Scan for the cell matching the given text and deliver its [X, Y] coordinate at center. 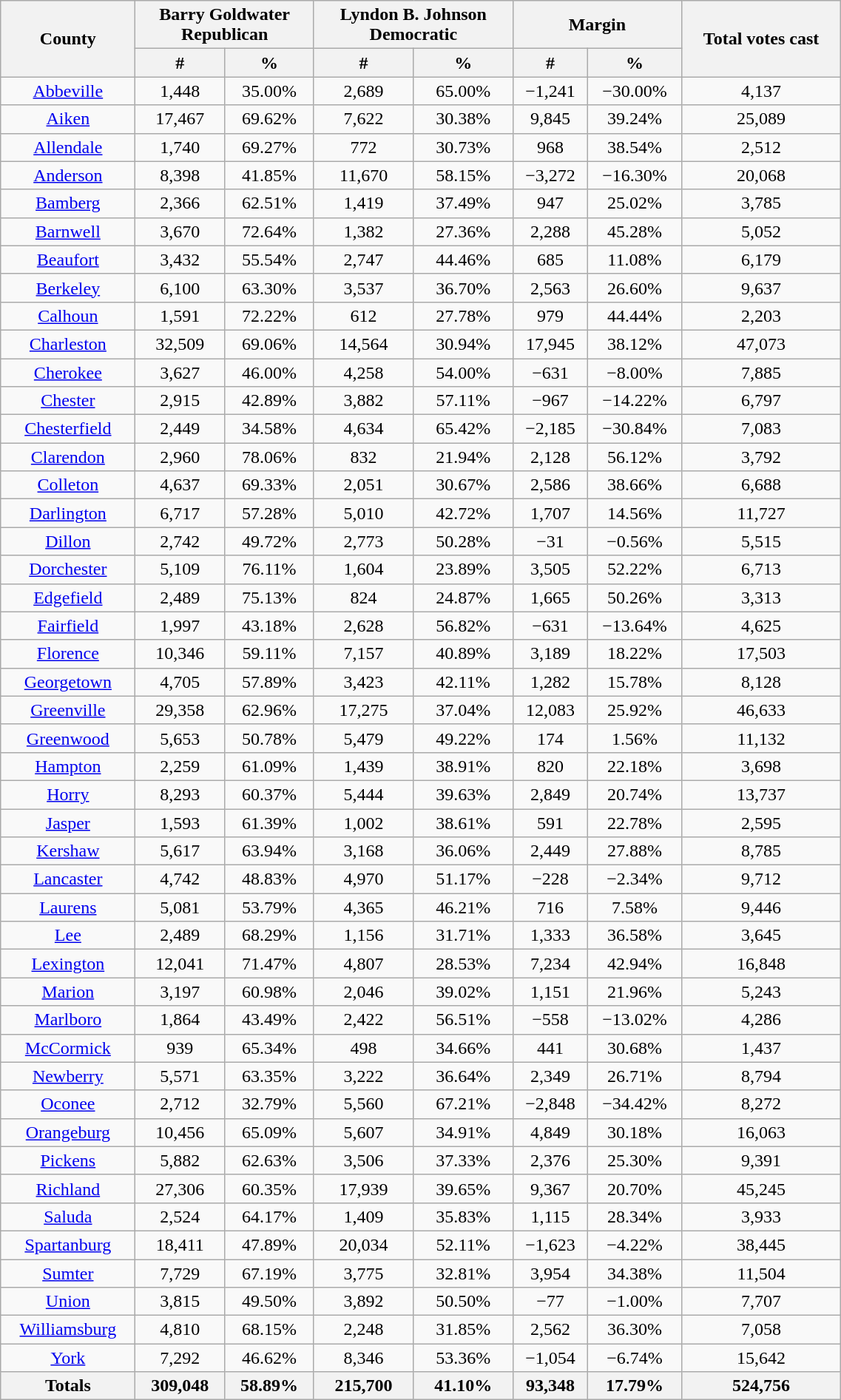
38.66% [635, 485]
38.61% [463, 823]
−13.02% [635, 1020]
42.11% [463, 682]
21.96% [635, 992]
−30.84% [635, 429]
Lyndon B. JohnsonDemocratic [413, 25]
52.11% [463, 1245]
23.89% [463, 569]
Clarendon [68, 457]
Calhoun [68, 316]
Berkeley [68, 288]
12,083 [550, 710]
27.88% [635, 851]
−14.22% [635, 401]
−558 [550, 1020]
62.51% [269, 203]
9,712 [761, 879]
4,637 [180, 485]
7,157 [364, 654]
62.63% [269, 1160]
5,571 [180, 1076]
36.30% [635, 1330]
34.66% [463, 1048]
−13.64% [635, 626]
55.54% [269, 260]
53.36% [463, 1358]
4,634 [364, 429]
2,422 [364, 1020]
2,747 [364, 260]
17.79% [635, 1386]
24.87% [463, 598]
Laurens [68, 907]
5,081 [180, 907]
772 [364, 147]
39.24% [635, 119]
2,628 [364, 626]
1,437 [761, 1048]
54.00% [463, 372]
30.18% [635, 1132]
28.34% [635, 1217]
3,815 [180, 1302]
Horry [68, 794]
2,046 [364, 992]
63.35% [269, 1076]
20,034 [364, 1245]
60.37% [269, 794]
2,712 [180, 1104]
1,419 [364, 203]
Saluda [68, 1217]
9,845 [550, 119]
62.96% [269, 710]
5,560 [364, 1104]
40.89% [463, 654]
−1,054 [550, 1358]
−228 [550, 879]
46.21% [463, 907]
3,645 [761, 936]
174 [550, 738]
25,089 [761, 119]
−1,623 [550, 1245]
Spartanburg [68, 1245]
2,742 [180, 541]
75.13% [269, 598]
Chesterfield [68, 429]
7,729 [180, 1273]
−3,272 [550, 175]
−2,185 [550, 429]
Allendale [68, 147]
8,346 [364, 1358]
32,509 [180, 344]
Lexington [68, 964]
1,115 [550, 1217]
60.35% [269, 1188]
30.67% [463, 485]
30.68% [635, 1048]
3,423 [364, 682]
Abbeville [68, 91]
27.78% [463, 316]
4,137 [761, 91]
49.22% [463, 738]
2,960 [180, 457]
2,248 [364, 1330]
8,785 [761, 851]
42.94% [635, 964]
2,915 [180, 401]
11.08% [635, 260]
28.53% [463, 964]
14.56% [635, 513]
10,346 [180, 654]
22.18% [635, 766]
5,243 [761, 992]
2,562 [550, 1330]
Charleston [68, 344]
39.02% [463, 992]
41.85% [269, 175]
Anderson [68, 175]
939 [180, 1048]
2,128 [550, 457]
34.91% [463, 1132]
7.58% [635, 907]
34.58% [269, 429]
47.89% [269, 1245]
2,288 [550, 231]
15,642 [761, 1358]
4,286 [761, 1020]
2,849 [550, 794]
2,376 [550, 1160]
50.28% [463, 541]
9,367 [550, 1188]
71.47% [269, 964]
968 [550, 147]
5,607 [364, 1132]
38.54% [635, 147]
1,997 [180, 626]
1,604 [364, 569]
8,293 [180, 794]
Greenwood [68, 738]
8,398 [180, 175]
309,048 [180, 1386]
72.64% [269, 231]
2,349 [550, 1076]
1,665 [550, 598]
69.33% [269, 485]
37.49% [463, 203]
Marion [68, 992]
−2,848 [550, 1104]
38,445 [761, 1245]
Florence [68, 654]
50.50% [463, 1302]
Aiken [68, 119]
17,275 [364, 710]
1.56% [635, 738]
46.00% [269, 372]
57.11% [463, 401]
2,563 [550, 288]
2,773 [364, 541]
3,537 [364, 288]
37.04% [463, 710]
612 [364, 316]
3,222 [364, 1076]
67.19% [269, 1273]
−4.22% [635, 1245]
Newberry [68, 1076]
25.02% [635, 203]
12,041 [180, 964]
Colleton [68, 485]
4,849 [550, 1132]
61.09% [269, 766]
29,358 [180, 710]
3,313 [761, 598]
63.94% [269, 851]
Georgetown [68, 682]
11,727 [761, 513]
3,197 [180, 992]
5,444 [364, 794]
5,010 [364, 513]
32.81% [463, 1273]
Edgefield [68, 598]
46,633 [761, 710]
2,366 [180, 203]
38.12% [635, 344]
4,742 [180, 879]
2,203 [761, 316]
Barnwell [68, 231]
93,348 [550, 1386]
Pickens [68, 1160]
65.42% [463, 429]
65.00% [463, 91]
68.15% [269, 1330]
685 [550, 260]
65.34% [269, 1048]
3,785 [761, 203]
39.63% [463, 794]
18.22% [635, 654]
1,409 [364, 1217]
30.73% [463, 147]
58.89% [269, 1386]
2,512 [761, 147]
53.79% [269, 907]
57.28% [269, 513]
1,156 [364, 936]
Richland [68, 1188]
Greenville [68, 710]
6,100 [180, 288]
3,670 [180, 231]
McCormick [68, 1048]
County [68, 38]
Barry GoldwaterRepublican [225, 25]
3,792 [761, 457]
63.30% [269, 288]
Kershaw [68, 851]
18,411 [180, 1245]
37.33% [463, 1160]
27,306 [180, 1188]
4,625 [761, 626]
13,737 [761, 794]
979 [550, 316]
5,109 [180, 569]
Orangeburg [68, 1132]
4,705 [180, 682]
36.70% [463, 288]
Dillon [68, 541]
46.62% [269, 1358]
44.46% [463, 260]
−1,241 [550, 91]
69.62% [269, 119]
3,189 [550, 654]
9,391 [761, 1160]
1,439 [364, 766]
39.65% [463, 1188]
47,073 [761, 344]
17,939 [364, 1188]
35.00% [269, 91]
2,259 [180, 766]
5,882 [180, 1160]
Totals [68, 1386]
1,448 [180, 91]
Bamberg [68, 203]
2,595 [761, 823]
38.91% [463, 766]
−34.42% [635, 1104]
591 [550, 823]
5,617 [180, 851]
−77 [550, 1302]
5,052 [761, 231]
56.51% [463, 1020]
4,810 [180, 1330]
68.29% [269, 936]
16,848 [761, 964]
48.83% [269, 879]
45,245 [761, 1188]
22.78% [635, 823]
Lee [68, 936]
7,234 [550, 964]
3,432 [180, 260]
Jasper [68, 823]
20,068 [761, 175]
4,970 [364, 879]
41.10% [463, 1386]
4,365 [364, 907]
York [68, 1358]
1,591 [180, 316]
Marlboro [68, 1020]
69.06% [269, 344]
2,689 [364, 91]
9,637 [761, 288]
42.72% [463, 513]
1,151 [550, 992]
17,503 [761, 654]
11,504 [761, 1273]
21.94% [463, 457]
57.89% [269, 682]
30.38% [463, 119]
3,882 [364, 401]
3,627 [180, 372]
65.09% [269, 1132]
Chester [68, 401]
72.22% [269, 316]
6,797 [761, 401]
716 [550, 907]
3,168 [364, 851]
524,756 [761, 1386]
Total votes cast [761, 38]
−16.30% [635, 175]
59.11% [269, 654]
34.38% [635, 1273]
2,586 [550, 485]
56.82% [463, 626]
20.70% [635, 1188]
−1.00% [635, 1302]
64.17% [269, 1217]
7,885 [761, 372]
−2.34% [635, 879]
6,688 [761, 485]
Margin [597, 25]
50.26% [635, 598]
1,382 [364, 231]
820 [550, 766]
Dorchester [68, 569]
947 [550, 203]
−0.56% [635, 541]
36.58% [635, 936]
7,292 [180, 1358]
10,456 [180, 1132]
7,058 [761, 1330]
Sumter [68, 1273]
Darlington [68, 513]
5,653 [180, 738]
45.28% [635, 231]
Williamsburg [68, 1330]
1,002 [364, 823]
58.15% [463, 175]
5,479 [364, 738]
3,892 [364, 1302]
26.71% [635, 1076]
56.12% [635, 457]
8,794 [761, 1076]
5,515 [761, 541]
−6.74% [635, 1358]
60.98% [269, 992]
7,083 [761, 429]
6,179 [761, 260]
Fairfield [68, 626]
6,717 [180, 513]
Union [68, 1302]
51.17% [463, 879]
8,128 [761, 682]
1,864 [180, 1020]
67.21% [463, 1104]
498 [364, 1048]
26.60% [635, 288]
4,807 [364, 964]
76.11% [269, 569]
2,051 [364, 485]
43.49% [269, 1020]
9,446 [761, 907]
20.74% [635, 794]
1,282 [550, 682]
Oconee [68, 1104]
50.78% [269, 738]
69.27% [269, 147]
49.50% [269, 1302]
441 [550, 1048]
16,063 [761, 1132]
32.79% [269, 1104]
36.06% [463, 851]
61.39% [269, 823]
7,707 [761, 1302]
1,333 [550, 936]
1,740 [180, 147]
35.83% [463, 1217]
215,700 [364, 1386]
25.92% [635, 710]
31.85% [463, 1330]
27.36% [463, 231]
49.72% [269, 541]
17,467 [180, 119]
3,505 [550, 569]
17,945 [550, 344]
11,670 [364, 175]
44.44% [635, 316]
3,954 [550, 1273]
78.06% [269, 457]
1,707 [550, 513]
2,524 [180, 1217]
3,933 [761, 1217]
43.18% [269, 626]
7,622 [364, 119]
832 [364, 457]
1,593 [180, 823]
3,506 [364, 1160]
11,132 [761, 738]
Lancaster [68, 879]
3,698 [761, 766]
8,272 [761, 1104]
4,258 [364, 372]
25.30% [635, 1160]
−31 [550, 541]
Cherokee [68, 372]
Beaufort [68, 260]
Hampton [68, 766]
6,713 [761, 569]
3,775 [364, 1273]
−8.00% [635, 372]
−967 [550, 401]
42.89% [269, 401]
31.71% [463, 936]
14,564 [364, 344]
30.94% [463, 344]
−30.00% [635, 91]
36.64% [463, 1076]
15.78% [635, 682]
52.22% [635, 569]
824 [364, 598]
